Identify which cell holds the provided text, then report its [x, y] central coordinate. 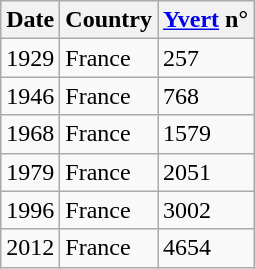
3002 [206, 210]
257 [206, 58]
768 [206, 96]
4654 [206, 248]
2051 [206, 172]
Date [30, 20]
Country [109, 20]
Yvert n° [206, 20]
1979 [30, 172]
1579 [206, 134]
1996 [30, 210]
1968 [30, 134]
1946 [30, 96]
1929 [30, 58]
2012 [30, 248]
